Extract the [X, Y] coordinate from the center of the cell holding the provided text.  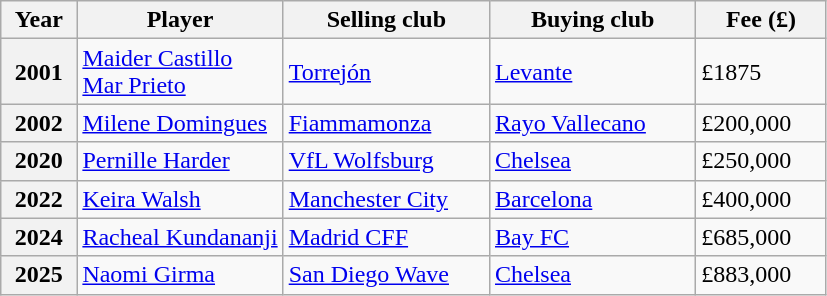
Levante [592, 72]
Year [39, 20]
San Diego Wave [386, 275]
£685,000 [761, 237]
2001 [39, 72]
£1875 [761, 72]
Naomi Girma [180, 275]
Selling club [386, 20]
£883,000 [761, 275]
2025 [39, 275]
VfL Wolfsburg [386, 161]
£400,000 [761, 199]
Manchester City [386, 199]
Milene Domingues [180, 123]
Maider Castillo Mar Prieto [180, 72]
Player [180, 20]
Barcelona [592, 199]
Rayo Vallecano [592, 123]
£200,000 [761, 123]
£250,000 [761, 161]
Fee (£) [761, 20]
Bay FC [592, 237]
2022 [39, 199]
Racheal Kundananji [180, 237]
2020 [39, 161]
Torrejón [386, 72]
Buying club [592, 20]
Fiammamonza [386, 123]
Madrid CFF [386, 237]
Keira Walsh [180, 199]
2002 [39, 123]
Pernille Harder [180, 161]
2024 [39, 237]
